Identify which cell holds the provided text, then report its (x, y) central coordinate. 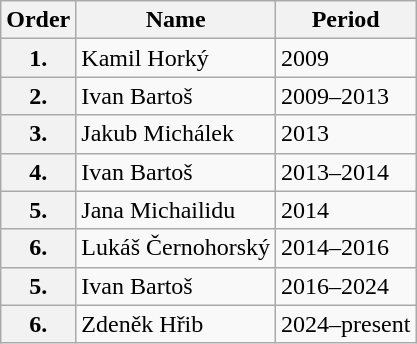
2013–2014 (346, 172)
2013 (346, 134)
2016–2024 (346, 286)
2. (38, 96)
Name (176, 20)
Kamil Horký (176, 58)
Jana Michailidu (176, 210)
Zdeněk Hřib (176, 324)
2014 (346, 210)
2009–2013 (346, 96)
2024–present (346, 324)
Order (38, 20)
2014–2016 (346, 248)
Jakub Michálek (176, 134)
2009 (346, 58)
4. (38, 172)
Lukáš Černohorský (176, 248)
1. (38, 58)
Period (346, 20)
3. (38, 134)
